Search for the cell housing the specified text and yield its (X, Y) center coordinate. 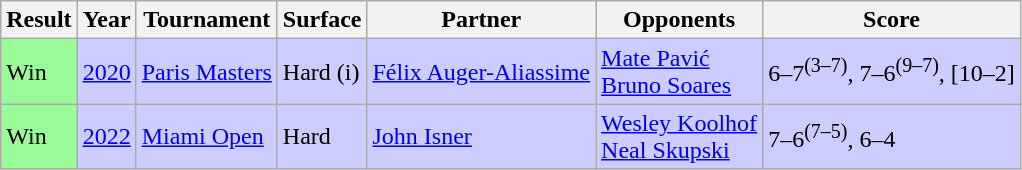
Félix Auger-Aliassime (482, 72)
Score (892, 20)
6–7(3–7), 7–6(9–7), [10–2] (892, 72)
Hard (322, 136)
Surface (322, 20)
Partner (482, 20)
Hard (i) (322, 72)
2020 (106, 72)
7–6(7–5), 6–4 (892, 136)
Tournament (206, 20)
John Isner (482, 136)
Miami Open (206, 136)
Mate Pavić Bruno Soares (680, 72)
Year (106, 20)
Opponents (680, 20)
Wesley Koolhof Neal Skupski (680, 136)
2022 (106, 136)
Paris Masters (206, 72)
Result (39, 20)
